From the cell containing the given text, extract its center point as (x, y) coordinate. 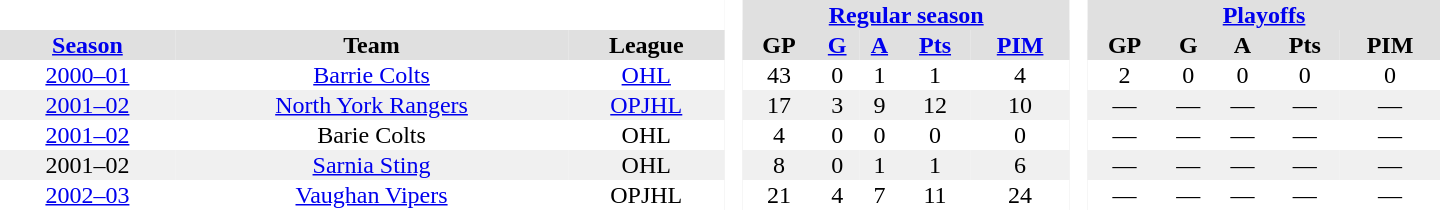
8 (778, 165)
21 (778, 195)
2 (1124, 75)
7 (880, 195)
2002–03 (88, 195)
Barrie Colts (372, 75)
17 (778, 105)
Team (372, 45)
League (646, 45)
9 (880, 105)
2000–01 (88, 75)
3 (837, 105)
Vaughan Vipers (372, 195)
6 (1020, 165)
Regular season (906, 15)
24 (1020, 195)
12 (935, 105)
10 (1020, 105)
Playoffs (1264, 15)
Sarnia Sting (372, 165)
Barie Colts (372, 135)
North York Rangers (372, 105)
Season (88, 45)
43 (778, 75)
11 (935, 195)
